Scan for the cell matching the given text and deliver its (x, y) coordinate at center. 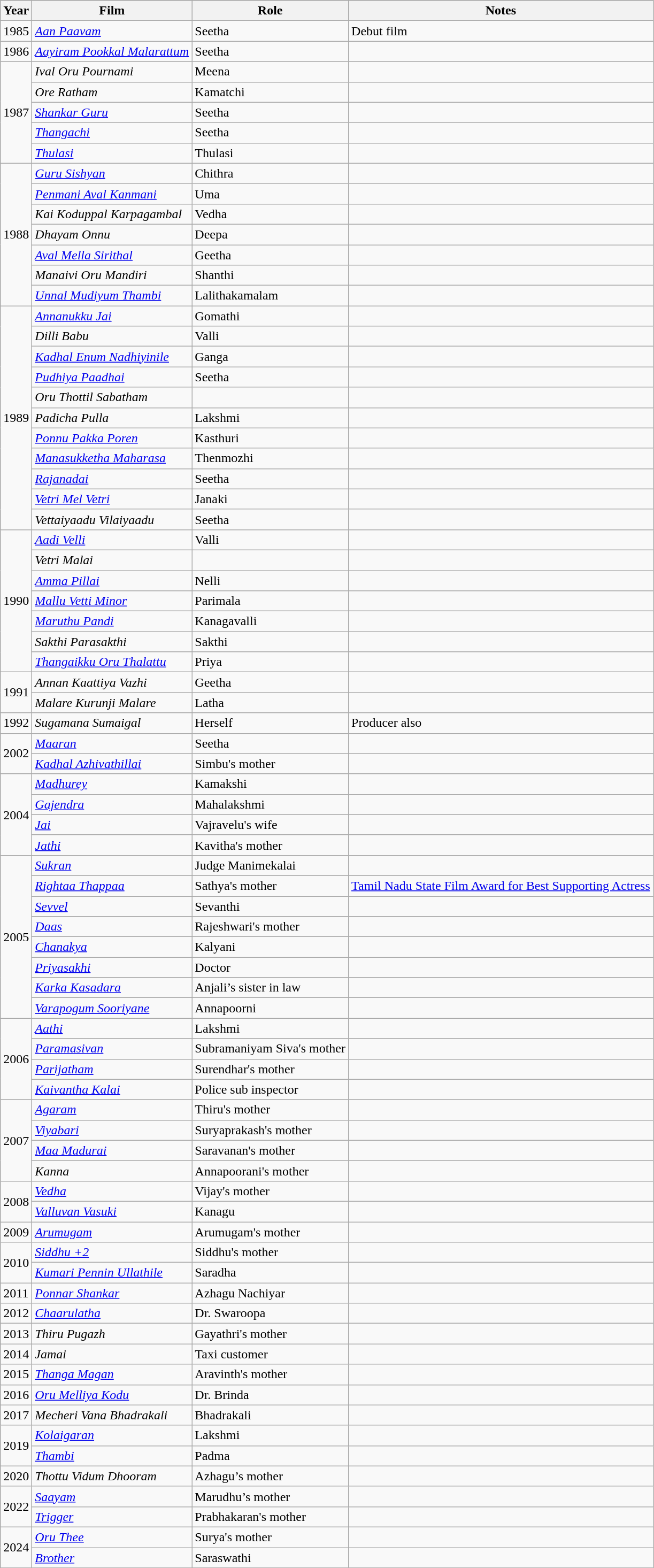
Kavitha's mother (271, 845)
Lalithakamalam (271, 296)
Kumari Pennin Ullathile (112, 1273)
Anjali’s sister in law (271, 988)
Parimala (271, 601)
2004 (16, 814)
Kasthuri (271, 438)
Vajravelu's wife (271, 825)
Aathi (112, 1028)
2007 (16, 1140)
Jamai (112, 1354)
Paramasivan (112, 1049)
Janaki (271, 499)
1985 (16, 31)
Ival Oru Pournami (112, 72)
Ponnar Shankar (112, 1293)
Chaarulatha (112, 1313)
Maaran (112, 743)
Azhagu’s mother (271, 1476)
2005 (16, 936)
Producer also (501, 723)
1990 (16, 601)
Surendhar's mother (271, 1069)
Manaivi Oru Mandiri (112, 275)
Oru Thee (112, 1537)
Annapoorni (271, 1008)
Debut film (501, 31)
Aan Paavam (112, 31)
Siddhu +2 (112, 1252)
2016 (16, 1395)
Malare Kurunji Malare (112, 703)
Unnal Mudiyum Thambi (112, 296)
Shanthi (271, 275)
Vetri Malai (112, 560)
Chithra (271, 173)
Padma (271, 1456)
Jai (112, 825)
Brother (112, 1558)
Vettaiyaadu Vilaiyaadu (112, 519)
Role (271, 11)
Priya (271, 662)
Annanukku Jai (112, 316)
Penmani Aval Kanmani (112, 194)
Daas (112, 927)
Sevanthi (271, 906)
Latha (271, 703)
Thiru Pugazh (112, 1334)
Annan Kaattiya Vazhi (112, 682)
2009 (16, 1232)
Guru Sishyan (112, 173)
Mallu Vetti Minor (112, 601)
Valluvan Vasuki (112, 1211)
Simbu's mother (271, 764)
1992 (16, 723)
1989 (16, 418)
Thangaikku Oru Thalattu (112, 662)
Uma (271, 194)
Nelli (271, 580)
Bhadrakali (271, 1415)
Arumugam (112, 1232)
Ore Ratham (112, 92)
2008 (16, 1201)
Oru Thottil Sabatham (112, 397)
Deepa (271, 234)
Pudhiya Paadhai (112, 377)
Subramaniyam Siva's mother (271, 1049)
2014 (16, 1354)
1987 (16, 112)
2011 (16, 1293)
Ganga (271, 357)
Kamakshi (271, 784)
Thambi (112, 1456)
Mahalakshmi (271, 804)
Herself (271, 723)
Ponnu Pakka Poren (112, 438)
2006 (16, 1059)
Dr. Brinda (271, 1395)
Marudhu’s mother (271, 1496)
Saraswathi (271, 1558)
Dilli Babu (112, 336)
Saradha (271, 1273)
2022 (16, 1506)
Maa Madurai (112, 1150)
2020 (16, 1476)
Aval Mella Sirithal (112, 255)
Maruthu Pandi (112, 621)
Rajeshwari's mother (271, 927)
Kadhal Azhivathillai (112, 764)
Saayam (112, 1496)
Amma Pillai (112, 580)
Vijay's mother (271, 1191)
Trigger (112, 1517)
Surya's mother (271, 1537)
Dhayam Onnu (112, 234)
Karka Kasadara (112, 988)
Vetri Mel Vetri (112, 499)
Rajanadai (112, 479)
Sakthi (271, 642)
Doctor (271, 967)
Chanakya (112, 947)
Thenmozhi (271, 458)
Padicha Pulla (112, 418)
Kamatchi (271, 92)
2017 (16, 1415)
Kolaigaran (112, 1435)
Prabhakaran's mother (271, 1517)
Thanga Magan (112, 1374)
Sugamana Sumaigal (112, 723)
Varapogum Sooriyane (112, 1008)
2019 (16, 1446)
2024 (16, 1547)
Suryaprakash's mother (271, 1130)
Manasukketha Maharasa (112, 458)
Kai Koduppal Karpagambal (112, 214)
1986 (16, 51)
Viyabari (112, 1130)
Arumugam's mother (271, 1232)
Rightaa Thappaa (112, 886)
1991 (16, 693)
Sevvel (112, 906)
Notes (501, 11)
Kanagavalli (271, 621)
Saravanan's mother (271, 1150)
Aadi Velli (112, 540)
Kanna (112, 1171)
Mecheri Vana Bhadrakali (112, 1415)
2010 (16, 1263)
Azhagu Nachiyar (271, 1293)
Police sub inspector (271, 1089)
Thangachi (112, 133)
Film (112, 11)
Aravinth's mother (271, 1374)
Parijatham (112, 1069)
Thiru's mother (271, 1110)
Madhurey (112, 784)
Sathya's mother (271, 886)
2015 (16, 1374)
1988 (16, 234)
Agaram (112, 1110)
Gomathi (271, 316)
Kaivantha Kalai (112, 1089)
Priyasakhi (112, 967)
Judge Manimekalai (271, 865)
Kanagu (271, 1211)
Kadhal Enum Nadhiyinile (112, 357)
Aayiram Pookkal Malarattum (112, 51)
Thottu Vidum Dhooram (112, 1476)
Tamil Nadu State Film Award for Best Supporting Actress (501, 886)
2002 (16, 754)
2013 (16, 1334)
Kalyani (271, 947)
Meena (271, 72)
Siddhu's mother (271, 1252)
Gajendra (112, 804)
Sukran (112, 865)
Taxi customer (271, 1354)
Gayathri's mother (271, 1334)
Jathi (112, 845)
Dr. Swaroopa (271, 1313)
Year (16, 11)
Annapoorani's mother (271, 1171)
Shankar Guru (112, 112)
2012 (16, 1313)
Sakthi Parasakthi (112, 642)
Oru Melliya Kodu (112, 1395)
